Find where the given text appears and provide that cell's center as [x, y] coordinate. 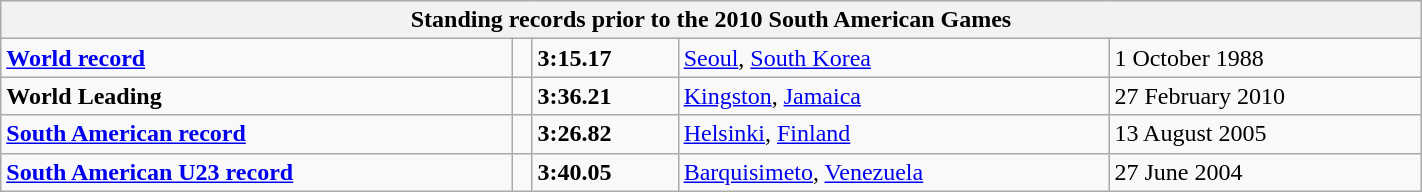
Helsinki, Finland [894, 134]
Standing records prior to the 2010 South American Games [711, 20]
World record [257, 58]
World Leading [257, 96]
27 February 2010 [1265, 96]
27 June 2004 [1265, 172]
3:26.82 [605, 134]
13 August 2005 [1265, 134]
Seoul, South Korea [894, 58]
3:40.05 [605, 172]
South American record [257, 134]
Kingston, Jamaica [894, 96]
3:15.17 [605, 58]
South American U23 record [257, 172]
1 October 1988 [1265, 58]
3:36.21 [605, 96]
Barquisimeto, Venezuela [894, 172]
